Return the [X, Y] coordinate for the center point of the cell that contains the specified text.  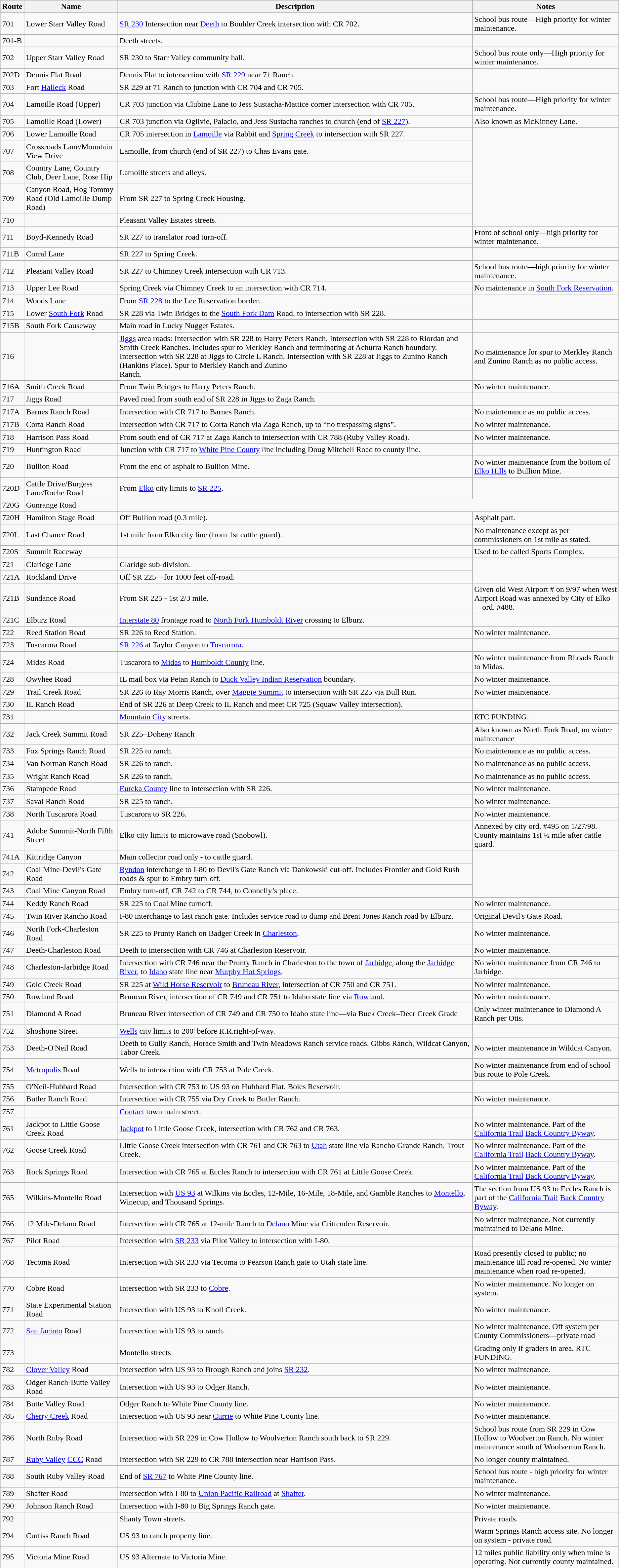
753 [12, 1048]
716A [12, 387]
SR 226 to Reed Station. [295, 632]
702D [12, 75]
720H [12, 518]
From south end of CR 717 at Zaga Ranch to intersection with CR 788 (Ruby Valley Road). [295, 437]
No maintenance for spur to Merkley Ranch and Zunino Ranch as no public access. [546, 356]
717 [12, 399]
Intersection with CR 755 via Dry Creek to Butler Ranch. [295, 1099]
707 [12, 151]
Fox Springs Ranch Road [71, 751]
US 93 Alternate to Victoria Mine. [295, 1557]
Summit Raceway [71, 552]
Rockland Drive [71, 577]
Off SR 225—for 1000 feet off-road. [295, 577]
No winter maintenance from end of school bus route to Pole Creek. [546, 1069]
742 [12, 874]
Woods Lane [71, 301]
788 [12, 1476]
Used to be called Sports Complex. [546, 552]
Notes [546, 7]
762 [12, 1150]
Charleston-Jarbidge Road [71, 967]
720S [12, 552]
Curtiss Ranch Road [71, 1535]
Given old West Airport # on 9/97 when West Airport Road was annexed by City of Elko—ord. #488. [546, 598]
702 [12, 57]
Gold Creek Road [71, 984]
Goose Creek Road [71, 1150]
Stampede Road [71, 789]
Cherry Creek Road [71, 1416]
SR 225 to Prunty Ranch on Badger Creek in Charleston. [295, 933]
SR 225–Doheny Ranch [295, 734]
Kittridge Canyon [71, 857]
Elburz Road [71, 620]
Intersection with SR 229 in Cow Hollow to Woolverton Ranch south back to SR 229. [295, 1438]
Tecoma Road [71, 1262]
746 [12, 933]
718 [12, 437]
Jack Creek Summit Road [71, 734]
North Fork-Charleston Road [71, 933]
Harrison Pass Road [71, 437]
717B [12, 424]
Deeth to intersection with CR 746 at Charleston Reservoir. [295, 950]
Junction with CR 717 to White Pine County line including Doug Mitchell Road to county line. [295, 449]
755 [12, 1087]
Lower Starr Valley Road [71, 24]
Reed Station Road [71, 632]
722 [12, 632]
Odger Ranch-Butte Valley Road [71, 1387]
Intersection with I-80 to Union Pacific Railroad at Shafter. [295, 1493]
729 [12, 692]
Intersection with CR 717 to Corta Ranch via Zaga Ranch, up to “no trespassing signs”. [295, 424]
733 [12, 751]
12 miles public liability only when mine is operating. Not currently county maintained. [546, 1557]
Ruby Valley CCC Road [71, 1459]
Butler Ranch Road [71, 1099]
737 [12, 801]
766 [12, 1223]
748 [12, 967]
Country Lane, Country Club, Deer Lane, Rose Hip [71, 172]
723 [12, 645]
701 [12, 24]
End of SR 226 at Deep Creek to IL Ranch and meet CR 725 (Squaw Valley intersection). [295, 704]
Elko city limits to microwave road (Snobowl). [295, 835]
763 [12, 1172]
Deeth streets. [295, 41]
Huntington Road [71, 449]
SR 227 to Spring Creek. [295, 254]
Corta Ranch Road [71, 424]
Front of school only—high priority for winter maintenance. [546, 237]
SR 227 to translator road turn-off. [295, 237]
CR 705 intersection in Lamoille via Rabbit and Spring Creek to intersection with SR 227. [295, 134]
Intersection with SR 233 via Tecoma to Pearson Ranch gate to Utah state line. [295, 1262]
Pleasant Valley Road [71, 271]
From SR 227 to Spring Creek Housing. [295, 198]
765 [12, 1198]
Crossroads Lane/Mountain View Drive [71, 151]
705 [12, 121]
716 [12, 356]
North Ruby Road [71, 1438]
Clover Valley Road [71, 1370]
State Experimental Station Road [71, 1310]
School bus route only—High priority for winter maintenance. [546, 57]
Wilkins-Montello Road [71, 1198]
Sundance Road [71, 598]
743 [12, 891]
Name [71, 7]
Main collector road only - to cattle guard. [295, 857]
Main road in Lucky Nugget Estates. [295, 326]
Dennis Flat to intersection with SR 229 near 71 Ranch. [295, 75]
Barnes Ranch Road [71, 412]
Intersection with US 93 at Wilkins via Eccles, 12-Mile, 16-Mile, 18-Mile, and Gamble Ranches to Montello, Winecup, and Thousand Springs. [295, 1198]
795 [12, 1557]
No winter maintenance. No longer on system. [546, 1288]
Intersection with CR 765 at Eccles Ranch to intersection with CR 761 at Little Goose Creek. [295, 1172]
1st mile from Elko city line (from 1st cattle guard). [295, 535]
No longer county maintained. [546, 1459]
720D [12, 488]
784 [12, 1404]
792 [12, 1518]
SR 225 at Wild Horse Reservoir to Bruneau River, intersection of CR 750 and CR 751. [295, 984]
Diamond A Road [71, 1014]
720L [12, 535]
No winter maintenance from CR 746 to Jarbidge. [546, 967]
School bus route—high priority for winter maintenance. [546, 271]
Lamoille Road (Upper) [71, 104]
786 [12, 1438]
Off Bullion road (0.3 mile). [295, 518]
783 [12, 1387]
Intersection with CR 753 to US 93 on Hubbard Flat. Boies Reservoir. [295, 1087]
Annexed by city ord. #495 on 1/27/98. County maintains 1st ½ mile after cattle guard. [546, 835]
712 [12, 271]
Intersection with US 93 to ranch. [295, 1331]
731 [12, 717]
South Ruby Valley Road [71, 1476]
Boyd-Kennedy Road [71, 237]
773 [12, 1353]
785 [12, 1416]
Lamoille Road (Lower) [71, 121]
Claridge sub-division. [295, 564]
711B [12, 254]
Only winter maintenance to Diamond A Ranch per Otis. [546, 1014]
Intersection with CR 765 at 12-mile Ranch to Delano Mine via Crittenden Reservoir. [295, 1223]
From Twin Bridges to Harry Peters Ranch. [295, 387]
Van Norman Ranch Road [71, 764]
Intersection with SR 233 to Cobre. [295, 1288]
No winter maintenance from Rhoads Ranch to Midas. [546, 662]
From SR 228 to the Lee Reservation border. [295, 301]
Jackpot to Little Goose Creek Road [71, 1129]
Upper Lee Road [71, 288]
SR 230 to Starr Valley community hall. [295, 57]
San Jacinto Road [71, 1331]
782 [12, 1370]
Canyon Road, Hog Tommy Road (Old Lamoille Dump Road) [71, 198]
Mountain City streets. [295, 717]
754 [12, 1069]
I-80 interchange to last ranch gate. Includes service road to dump and Brent Jones Ranch road by Elburz. [295, 916]
Johnson Ranch Road [71, 1506]
SR 227 to Chimney Creek intersection with CR 713. [295, 271]
Saval Ranch Road [71, 801]
745 [12, 916]
757 [12, 1112]
No maintenance in South Fork Reservation. [546, 288]
Jackpot to Little Goose Creek, intersection with CR 762 and CR 763. [295, 1129]
Fort Halleck Road [71, 87]
No winter maintenance. Off system per County Commissioners—private road [546, 1331]
719 [12, 449]
Deeth-O'Neil Road [71, 1048]
Adobe Summit-North Fifth Street [71, 835]
Little Goose Creek intersection with CR 761 and CR 763 to Utah state line via Rancho Grande Ranch, Trout Creek. [295, 1150]
Private roads. [546, 1518]
711 [12, 237]
Wells to intersection with CR 753 at Pole Creek. [295, 1069]
728 [12, 679]
Twin River Rancho Road [71, 916]
Intersection with CR 717 to Barnes Ranch. [295, 412]
Shoshone Street [71, 1031]
Spring Creek via Chimney Creek to an intersection with CR 714. [295, 288]
Warm Springs Ranch access site. No longer on system - private road. [546, 1535]
Contact town main street. [295, 1112]
Wells city limits to 200' before R.R.right-of-way. [295, 1031]
IL mail box via Petan Ranch to Duck Valley Indian Reservation boundary. [295, 679]
741A [12, 857]
Deeth to Gully Ranch, Horace Smith and Twin Meadows Ranch service roads. Gibbs Ranch, Wildcat Canyon, Tabor Creek. [295, 1048]
708 [12, 172]
750 [12, 997]
735 [12, 776]
Also known as McKinney Lane. [546, 121]
Bullion Road [71, 467]
Lamoille streets and alleys. [295, 172]
South Fork Causeway [71, 326]
Coal Mine Canyon Road [71, 891]
756 [12, 1099]
Ryndon interchange to I-80 to Devil's Gate Ranch via Dankowski cut-off. Includes Frontier and Gold Rush roads & spur to Embry turn-off. [295, 874]
Asphalt part. [546, 518]
715B [12, 326]
Tuscarora to Midas to Humboldt County line. [295, 662]
721C [12, 620]
Keddy Ranch Road [71, 903]
Cattle Drive/Burgess Lane/Roche Road [71, 488]
747 [12, 950]
772 [12, 1331]
715 [12, 313]
Intersection with SR 233 via Pilot Valley to intersection with I-80. [295, 1241]
Metropolis Road [71, 1069]
Also known as North Fork Road, no winter maintenance [546, 734]
Lamoille, from church (end of SR 227) to Chas Evans gate. [295, 151]
CR 703 junction via Clubine Lane to Jess Sustacha-Mattice corner intersection with CR 705. [295, 104]
752 [12, 1031]
Victoria Mine Road [71, 1557]
CR 703 junction via Ogilvie, Palacio, and Jess Sustacha ranches to church (end of SR 227). [295, 121]
717A [12, 412]
Pilot Road [71, 1241]
North Tuscarora Road [71, 814]
No winter maintenance. Not currently maintained to Delano Mine. [546, 1223]
790 [12, 1506]
Intersection with US 93 to Odger Ranch. [295, 1387]
Wright Ranch Road [71, 776]
721A [12, 577]
744 [12, 903]
704 [12, 104]
Odger Ranch to White Pine County line. [295, 1404]
Cobre Road [71, 1288]
Road presently closed to public; no maintenance till road re-opened. No winter maintenance when road re-opened. [546, 1262]
Intersection with US 93 to Brough Ranch and joins SR 232. [295, 1370]
Tuscarora Road [71, 645]
Dennis Flat Road [71, 75]
768 [12, 1262]
Interstate 80 frontage road to North Fork Humboldt River crossing to Elburz. [295, 620]
Corral Lane [71, 254]
Shanty Town streets. [295, 1518]
Upper Starr Valley Road [71, 57]
The section from US 93 to Eccles Ranch is part of the California Trail Back Country Byway. [546, 1198]
706 [12, 134]
Rock Springs Road [71, 1172]
751 [12, 1014]
721 [12, 564]
770 [12, 1288]
Smith Creek Road [71, 387]
SR 228 via Twin Bridges to the South Fork Dam Road, to intersection with SR 228. [295, 313]
SR 226 to Ray Morris Ranch, over Maggie Summit to intersection with SR 225 via Bull Run. [295, 692]
From the end of asphalt to Bullion Mine. [295, 467]
709 [12, 198]
School bus route - high priority for winter maintenance. [546, 1476]
Bruneau River, intersection of CR 749 and CR 751 to Idaho state line via Rowland. [295, 997]
Lower South Fork Road [71, 313]
724 [12, 662]
Deeth-Charleston Road [71, 950]
Coal Mine-Devil's Gate Road [71, 874]
School bus route from SR 229 in Cow Hollow to Woolverton Ranch. No winter maintenance south of Woolverton Ranch. [546, 1438]
No winter maintenance in Wildcat Canyon. [546, 1048]
Bruneau River intersection of CR 749 and CR 750 to Idaho state line—via Buck Creek–Deer Creek Grade [295, 1014]
734 [12, 764]
US 93 to ranch property line. [295, 1535]
732 [12, 734]
Description [295, 7]
Intersection with SR 229 to CR 788 intersection near Harrison Pass. [295, 1459]
SR 225 to Coal Mine turnoff. [295, 903]
Trail Creek Road [71, 692]
12 Mile-Delano Road [71, 1223]
Claridge Lane [71, 564]
Hamilton Stage Road [71, 518]
787 [12, 1459]
SR 229 at 71 Ranch to junction with CR 704 and CR 705. [295, 87]
771 [12, 1310]
761 [12, 1129]
Intersection with US 93 near Currie to White Pine County line. [295, 1416]
701-B [12, 41]
Last Chance Road [71, 535]
Eureka County line to intersection with SR 226. [295, 789]
No maintenance except as per commissioners on 1st mile as stated. [546, 535]
767 [12, 1241]
Midas Road [71, 662]
Butte Valley Road [71, 1404]
721B [12, 598]
738 [12, 814]
794 [12, 1535]
714 [12, 301]
741 [12, 835]
Route [12, 7]
SR 230 Intersection near Deeth to Boulder Creek intersection with CR 702. [295, 24]
No winter maintenance from the bottom of Elko Hills to Bullion Mine. [546, 467]
Shafter Road [71, 1493]
736 [12, 789]
710 [12, 220]
713 [12, 288]
703 [12, 87]
749 [12, 984]
End of SR 767 to White Pine County line. [295, 1476]
720 [12, 467]
From SR 225 - 1st 2/3 mile. [295, 598]
Montello streets [295, 1353]
SR 226 at Taylor Canyon to Tuscarora. [295, 645]
Intersection with US 93 to Knoll Creek. [295, 1310]
Lower Lamoille Road [71, 134]
From Elko city limits to SR 225. [295, 488]
Embry turn-off, CR 742 to CR 744, to Connelly’s place. [295, 891]
720G [12, 505]
O'Neil-Hubbard Road [71, 1087]
Intersection with I-80 to Big Springs Ranch gate. [295, 1506]
730 [12, 704]
Tuscarora to SR 226. [295, 814]
Gunrange Road [71, 505]
Rowland Road [71, 997]
RTC FUNDING. [546, 717]
Owyhee Road [71, 679]
Original Devil's Gate Road. [546, 916]
Jiggs Road [71, 399]
IL Ranch Road [71, 704]
Grading only if graders in area. RTC FUNDING. [546, 1353]
Pleasant Valley Estates streets. [295, 220]
789 [12, 1493]
Paved road from south end of SR 228 in Jiggs to Zaga Ranch. [295, 399]
